Detect which cell encompasses the target text, then output its (X, Y) center coordinate. 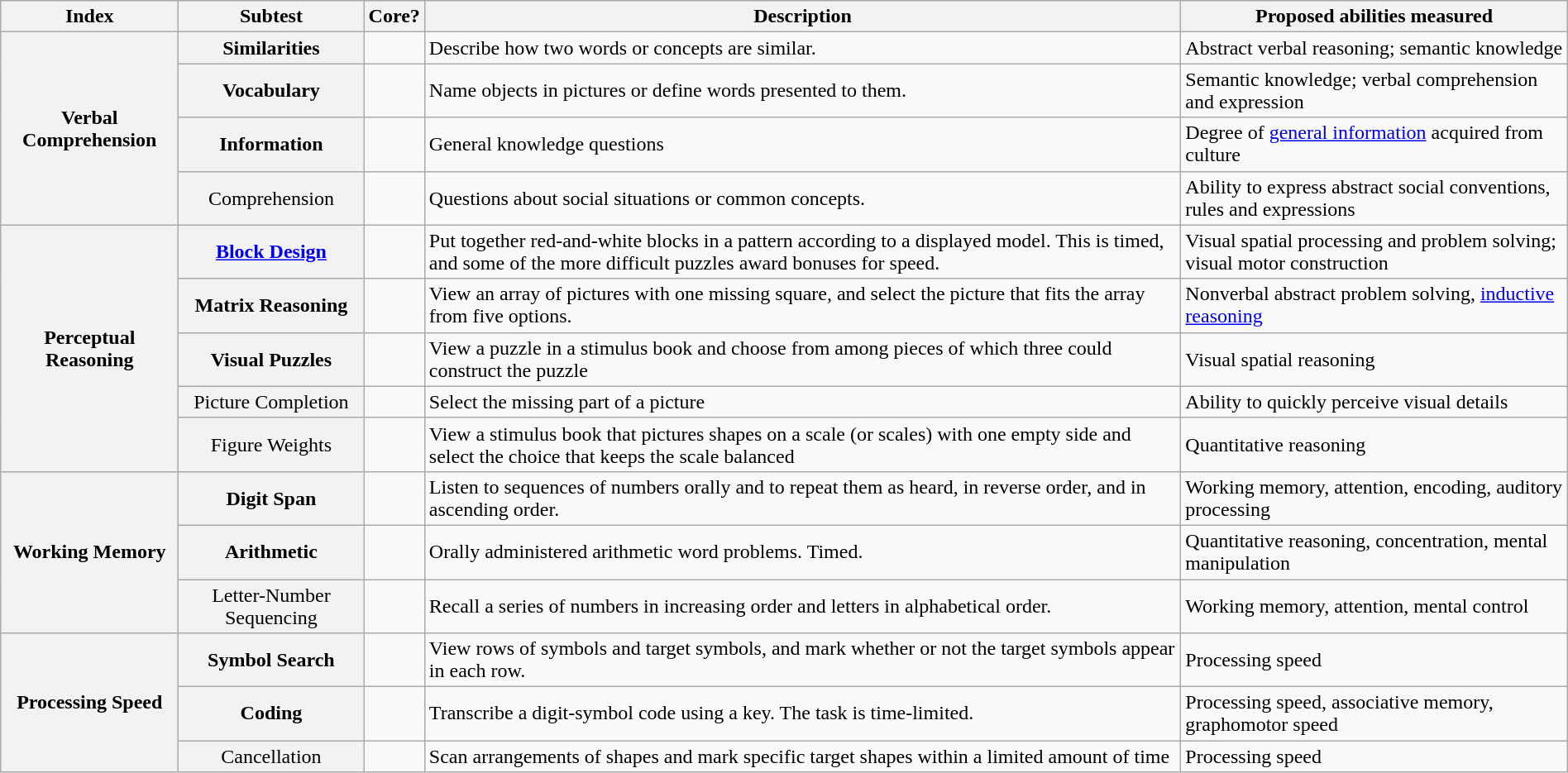
Visual spatial reasoning (1374, 359)
Picture Completion (271, 402)
View a puzzle in a stimulus book and choose from among pieces of which three could construct the puzzle (802, 359)
Name objects in pictures or define words presented to them. (802, 91)
Orally administered arithmetic word problems. Timed. (802, 552)
Scan arrangements of shapes and mark specific target shapes within a limited amount of time (802, 756)
Visual Puzzles (271, 359)
Quantitative reasoning, concentration, mental manipulation (1374, 552)
Quantitative reasoning (1374, 445)
Core? (394, 17)
Digit Span (271, 498)
View an array of pictures with one missing square, and select the picture that fits the array from five options. (802, 306)
Ability to express abstract social conventions, rules and expressions (1374, 198)
General knowledge questions (802, 144)
Degree of general information acquired from culture (1374, 144)
Semantic knowledge; verbal comprehension and expression (1374, 91)
Processing speed, associative memory, graphomotor speed (1374, 714)
Comprehension (271, 198)
Select the missing part of a picture (802, 402)
Description (802, 17)
Coding (271, 714)
Subtest (271, 17)
Letter-Number Sequencing (271, 605)
Similarities (271, 48)
Arithmetic (271, 552)
Matrix Reasoning (271, 306)
Working Memory (89, 552)
Questions about social situations or common concepts. (802, 198)
Listen to sequences of numbers orally and to repeat them as heard, in reverse order, and in ascending order. (802, 498)
Transcribe a digit-symbol code using a key. The task is time-limited. (802, 714)
Processing Speed (89, 703)
Nonverbal abstract problem solving, inductive reasoning (1374, 306)
Index (89, 17)
Proposed abilities measured (1374, 17)
Verbal Comprehension (89, 129)
Symbol Search (271, 660)
Perceptual Reasoning (89, 348)
Working memory, attention, encoding, auditory processing (1374, 498)
Vocabulary (271, 91)
Recall a series of numbers in increasing order and letters in alphabetical order. (802, 605)
Working memory, attention, mental control (1374, 605)
Block Design (271, 251)
Information (271, 144)
View rows of symbols and target symbols, and mark whether or not the target symbols appear in each row. (802, 660)
Visual spatial processing and problem solving; visual motor construction (1374, 251)
Figure Weights (271, 445)
View a stimulus book that pictures shapes on a scale (or scales) with one empty side and select the choice that keeps the scale balanced (802, 445)
Describe how two words or concepts are similar. (802, 48)
Abstract verbal reasoning; semantic knowledge (1374, 48)
Ability to quickly perceive visual details (1374, 402)
Cancellation (271, 756)
